Locate the cell with the specified text and output its (X, Y) center coordinate. 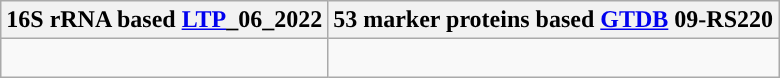
53 marker proteins based GTDB 09-RS220 (554, 20)
16S rRNA based LTP_06_2022 (164, 20)
